Determine the [x, y] coordinate at the center of the cell enclosing the given text.  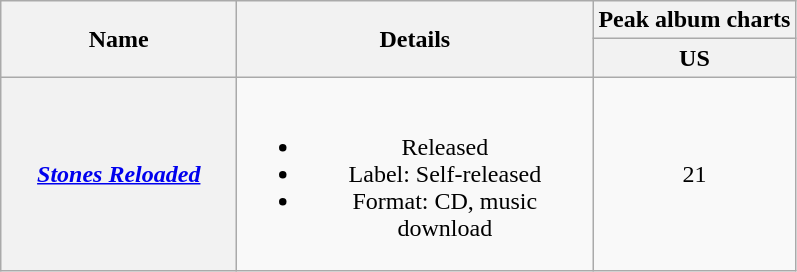
US [694, 58]
21 [694, 174]
Details [415, 39]
Peak album charts [694, 20]
Name [119, 39]
Stones Reloaded [119, 174]
Released Label: Self-releasedFormat: CD, music download [415, 174]
